Scan for the cell matching the given text and deliver its (X, Y) coordinate at center. 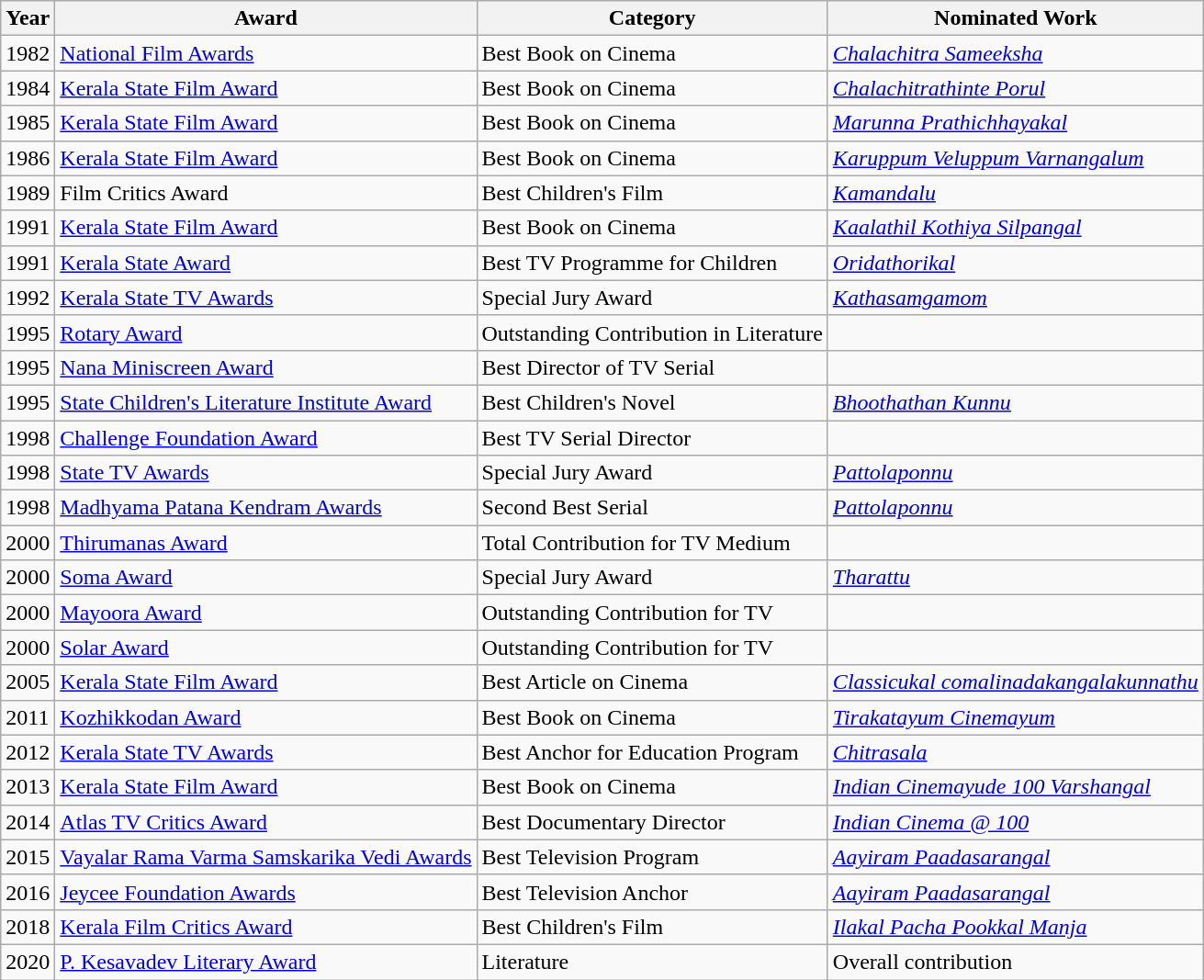
Vayalar Rama Varma Samskarika Vedi Awards (266, 857)
Year (28, 18)
Kaalathil Kothiya Silpangal (1016, 228)
Tirakatayum Cinemayum (1016, 717)
2015 (28, 857)
2020 (28, 962)
Karuppum Veluppum Varnangalum (1016, 158)
Chalachitrathinte Porul (1016, 88)
2012 (28, 752)
Challenge Foundation Award (266, 438)
Overall contribution (1016, 962)
Category (652, 18)
Best Anchor for Education Program (652, 752)
State TV Awards (266, 473)
Atlas TV Critics Award (266, 822)
Kerala Film Critics Award (266, 927)
Tharattu (1016, 578)
Chalachitra Sameeksha (1016, 53)
Oridathorikal (1016, 263)
Rotary Award (266, 332)
Literature (652, 962)
Chitrasala (1016, 752)
Nana Miniscreen Award (266, 367)
Mayoora Award (266, 613)
1989 (28, 193)
Kamandalu (1016, 193)
2013 (28, 787)
Best TV Programme for Children (652, 263)
Award (266, 18)
Bhoothathan Kunnu (1016, 402)
1984 (28, 88)
Ilakal Pacha Pookkal Manja (1016, 927)
P. Kesavadev Literary Award (266, 962)
Best Documentary Director (652, 822)
National Film Awards (266, 53)
State Children's Literature Institute Award (266, 402)
Best Children's Novel (652, 402)
Best Television Program (652, 857)
Total Contribution for TV Medium (652, 543)
Kozhikkodan Award (266, 717)
Second Best Serial (652, 508)
2005 (28, 682)
2018 (28, 927)
Film Critics Award (266, 193)
2016 (28, 892)
1992 (28, 298)
Thirumanas Award (266, 543)
Best TV Serial Director (652, 438)
Best Television Anchor (652, 892)
1985 (28, 123)
Nominated Work (1016, 18)
1986 (28, 158)
Kerala State Award (266, 263)
Classicukal comalinadakangalakunnathu (1016, 682)
Solar Award (266, 648)
Indian Cinema @ 100 (1016, 822)
Outstanding Contribution in Literature (652, 332)
Kathasamgamom (1016, 298)
Soma Award (266, 578)
Marunna Prathichhayakal (1016, 123)
Madhyama Patana Kendram Awards (266, 508)
Best Director of TV Serial (652, 367)
2014 (28, 822)
1982 (28, 53)
Best Article on Cinema (652, 682)
2011 (28, 717)
Jeycee Foundation Awards (266, 892)
Indian Cinemayude 100 Varshangal (1016, 787)
